Output the (X, Y) coordinate of the center of the cell containing the given text.  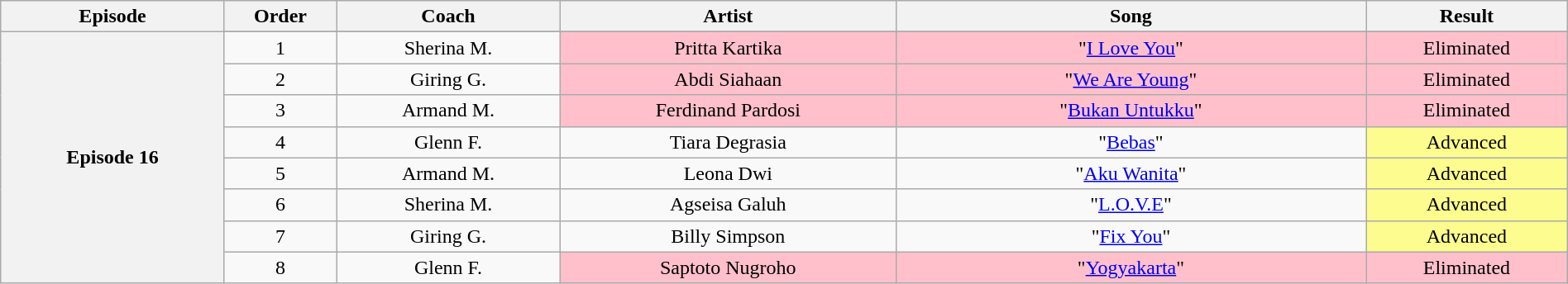
Result (1467, 17)
"I Love You" (1131, 48)
Episode (112, 17)
Ferdinand Pardosi (728, 111)
"L.O.V.E" (1131, 205)
"We Are Young" (1131, 79)
4 (280, 142)
Order (280, 17)
Abdi Siahaan (728, 79)
Song (1131, 17)
Billy Simpson (728, 236)
"Aku Wanita" (1131, 173)
Leona Dwi (728, 173)
"Yogyakarta" (1131, 267)
Agseisa Galuh (728, 205)
5 (280, 173)
3 (280, 111)
"Bebas" (1131, 142)
8 (280, 267)
Coach (448, 17)
Pritta Kartika (728, 48)
2 (280, 79)
Artist (728, 17)
6 (280, 205)
7 (280, 236)
Saptoto Nugroho (728, 267)
Episode 16 (112, 158)
"Bukan Untukku" (1131, 111)
Tiara Degrasia (728, 142)
1 (280, 48)
"Fix You" (1131, 236)
